Detect which cell encompasses the target text, then output its (X, Y) center coordinate. 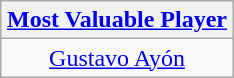
Most Valuable Player (116, 20)
Gustavo Ayón (116, 58)
